Scan for the cell matching the given text and deliver its [X, Y] coordinate at center. 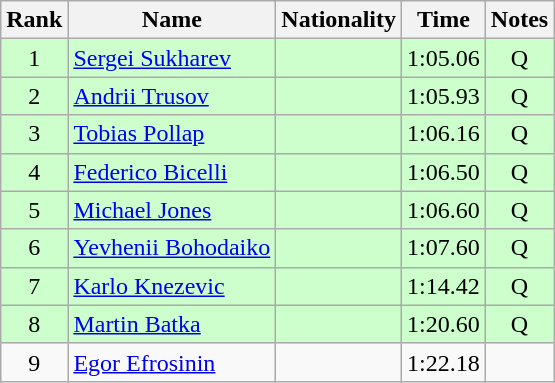
Notes [519, 20]
Name [172, 20]
Rank [34, 20]
1:06.60 [444, 210]
1:14.42 [444, 286]
1 [34, 58]
9 [34, 362]
Tobias Pollap [172, 134]
Nationality [339, 20]
5 [34, 210]
8 [34, 324]
Sergei Sukharev [172, 58]
3 [34, 134]
1:22.18 [444, 362]
6 [34, 248]
Andrii Trusov [172, 96]
Egor Efrosinin [172, 362]
Martin Batka [172, 324]
Karlo Knezevic [172, 286]
Time [444, 20]
4 [34, 172]
1:06.16 [444, 134]
1:05.06 [444, 58]
Yevhenii Bohodaiko [172, 248]
1:20.60 [444, 324]
7 [34, 286]
Michael Jones [172, 210]
2 [34, 96]
1:07.60 [444, 248]
Federico Bicelli [172, 172]
1:06.50 [444, 172]
1:05.93 [444, 96]
